For the text-containing cell, return its midpoint in (X, Y) coordinate format. 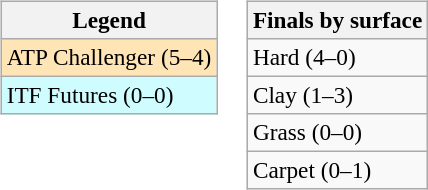
Clay (1–3) (337, 95)
Hard (4–0) (337, 57)
ATP Challenger (5–4) (108, 57)
Grass (0–0) (337, 133)
ITF Futures (0–0) (108, 95)
Legend (108, 20)
Finals by surface (337, 20)
Carpet (0–1) (337, 171)
